Detect which cell encompasses the target text, then output its (x, y) center coordinate. 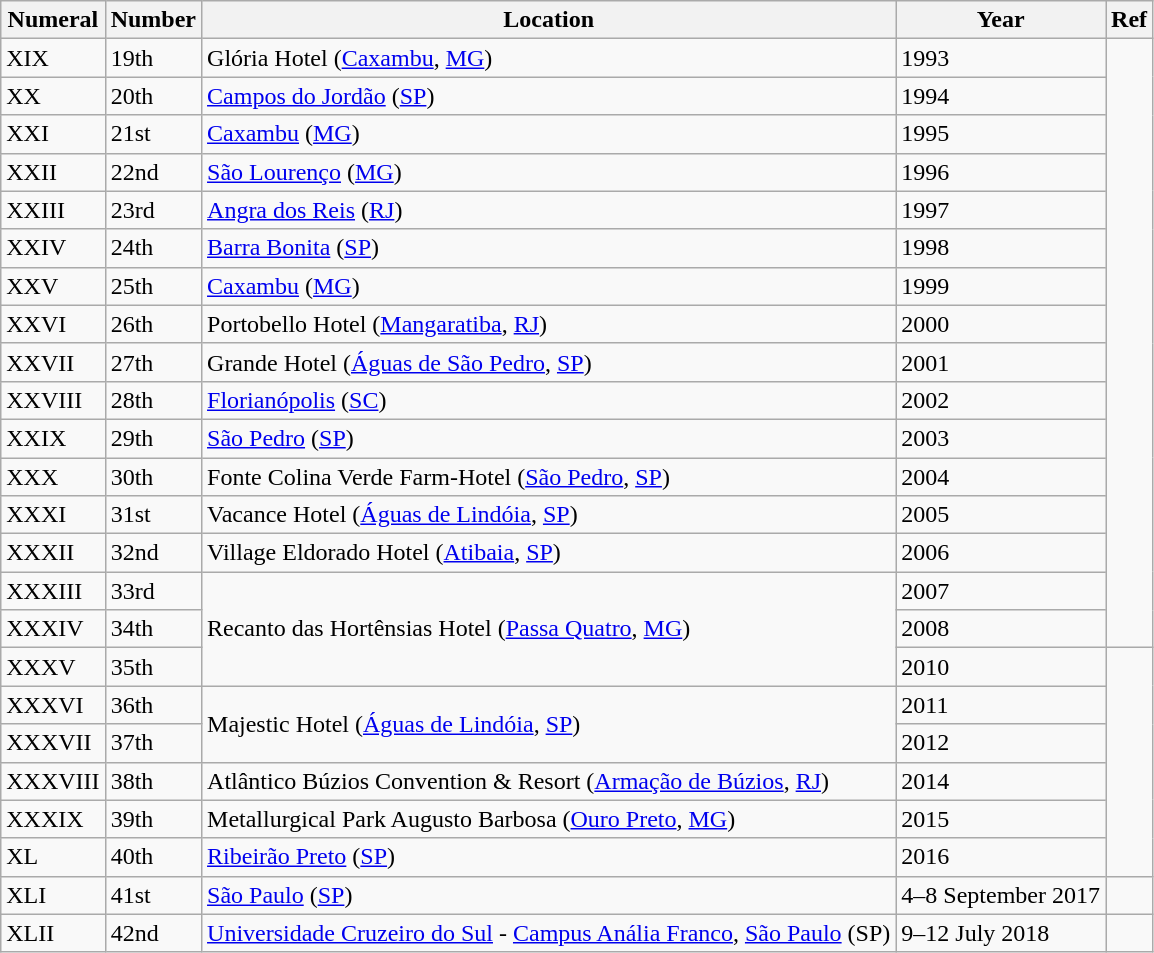
1999 (1001, 286)
XXVI (53, 324)
XX (53, 96)
33rd (153, 591)
2010 (1001, 667)
2001 (1001, 362)
Majestic Hotel (Águas de Lindóia, SP) (549, 724)
XXVII (53, 362)
XLI (53, 895)
XXXV (53, 667)
23rd (153, 210)
Fonte Colina Verde Farm-Hotel (São Pedro, SP) (549, 477)
1995 (1001, 134)
22nd (153, 172)
1996 (1001, 172)
Glória Hotel (Caxambu, MG) (549, 58)
34th (153, 629)
2014 (1001, 781)
4–8 September 2017 (1001, 895)
24th (153, 248)
40th (153, 857)
XXXVII (53, 743)
XXV (53, 286)
XXVIII (53, 400)
2012 (1001, 743)
XXXIV (53, 629)
31st (153, 515)
1994 (1001, 96)
Ref (1130, 20)
Barra Bonita (SP) (549, 248)
XXX (53, 477)
XLII (53, 933)
2007 (1001, 591)
29th (153, 438)
Metallurgical Park Augusto Barbosa (Ouro Preto, MG) (549, 819)
Year (1001, 20)
XXXVIII (53, 781)
2016 (1001, 857)
Recanto das Hortênsias Hotel (Passa Quatro, MG) (549, 629)
XXXII (53, 553)
São Pedro (SP) (549, 438)
São Paulo (SP) (549, 895)
28th (153, 400)
XXXVI (53, 705)
XXXIX (53, 819)
São Lourenço (MG) (549, 172)
Angra dos Reis (RJ) (549, 210)
19th (153, 58)
XXIX (53, 438)
1993 (1001, 58)
2002 (1001, 400)
Atlântico Búzios Convention & Resort (Armação de Búzios, RJ) (549, 781)
XXIII (53, 210)
XXIV (53, 248)
Vacance Hotel (Águas de Lindóia, SP) (549, 515)
2015 (1001, 819)
1997 (1001, 210)
9–12 July 2018 (1001, 933)
Number (153, 20)
26th (153, 324)
2008 (1001, 629)
20th (153, 96)
XXXIII (53, 591)
2003 (1001, 438)
Grande Hotel (Águas de São Pedro, SP) (549, 362)
42nd (153, 933)
XIX (53, 58)
Campos do Jordão (SP) (549, 96)
XXII (53, 172)
XL (53, 857)
39th (153, 819)
Universidade Cruzeiro do Sul - Campus Anália Franco, São Paulo (SP) (549, 933)
2011 (1001, 705)
36th (153, 705)
35th (153, 667)
30th (153, 477)
Portobello Hotel (Mangaratiba, RJ) (549, 324)
25th (153, 286)
32nd (153, 553)
Location (549, 20)
2004 (1001, 477)
Ribeirão Preto (SP) (549, 857)
41st (153, 895)
38th (153, 781)
2006 (1001, 553)
27th (153, 362)
2000 (1001, 324)
XXXI (53, 515)
21st (153, 134)
Numeral (53, 20)
37th (153, 743)
Florianópolis (SC) (549, 400)
1998 (1001, 248)
Village Eldorado Hotel (Atibaia, SP) (549, 553)
XXI (53, 134)
2005 (1001, 515)
